Provide the [x, y] coordinate of the cell's center where the given text is located.  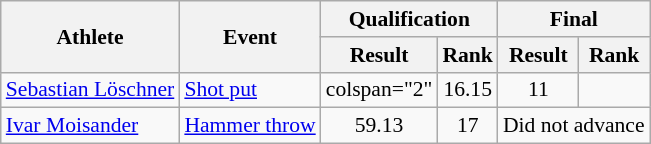
Athlete [90, 36]
colspan="2" [380, 90]
Event [250, 36]
11 [538, 90]
16.15 [468, 90]
Hammer throw [250, 126]
Ivar Moisander [90, 126]
Sebastian Löschner [90, 90]
59.13 [380, 126]
Shot put [250, 90]
Qualification [410, 19]
Final [574, 19]
Did not advance [574, 126]
17 [468, 126]
